Provide the (X, Y) coordinate of the cell's center where the given text is located.  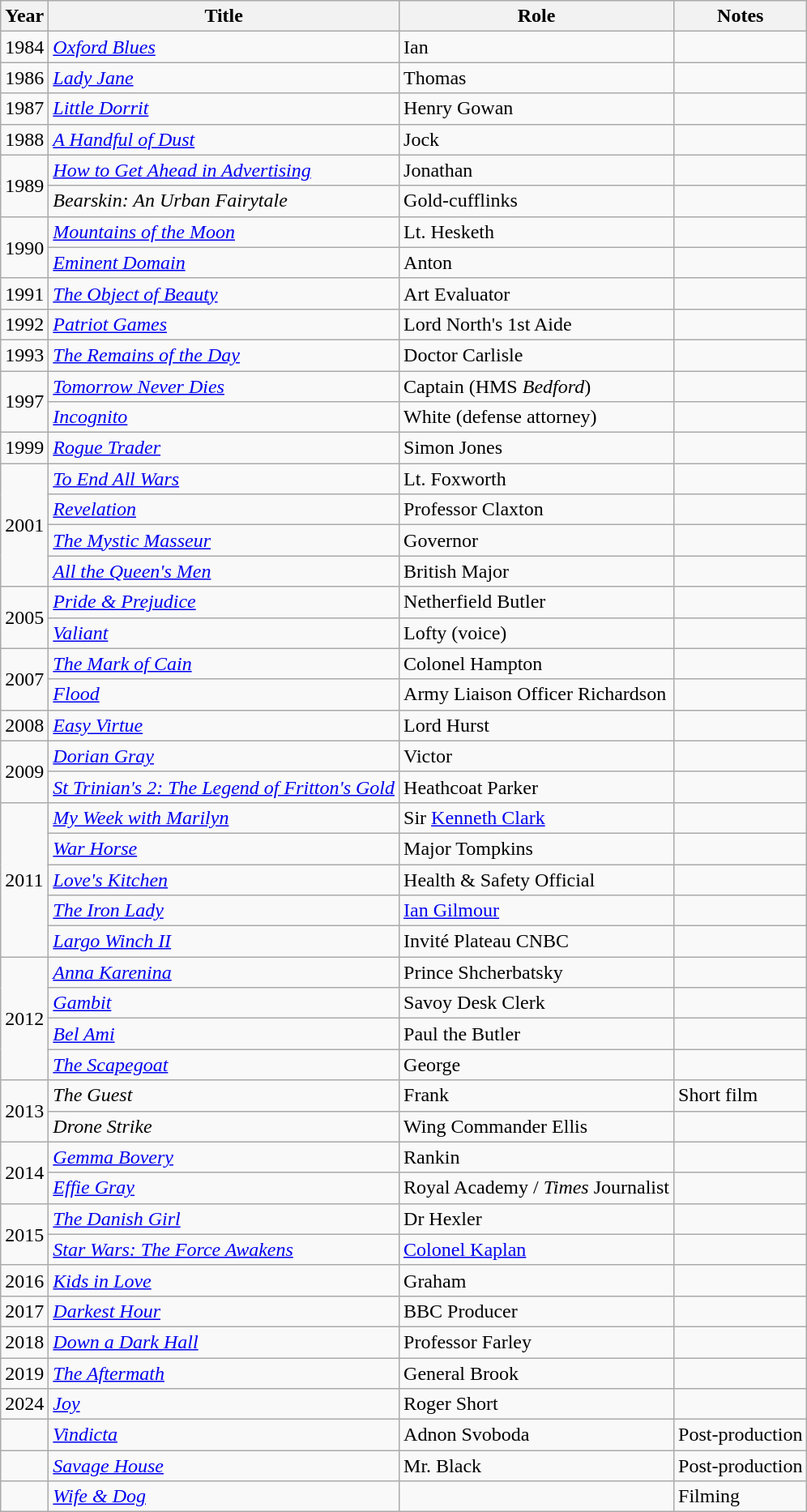
Title (224, 16)
Wing Commander Ellis (536, 1126)
Invité Plateau CNBC (536, 942)
1993 (24, 355)
Heathcoat Parker (536, 787)
Lt. Foxworth (536, 479)
Doctor Carlisle (536, 355)
All the Queen's Men (224, 571)
Effie Gray (224, 1188)
Short film (741, 1096)
1984 (24, 47)
Royal Academy / Times Journalist (536, 1188)
Love's Kitchen (224, 879)
The Remains of the Day (224, 355)
1992 (24, 324)
Lt. Hesketh (536, 232)
St Trinian's 2: The Legend of Fritton's Gold (224, 787)
Colonel Kaplan (536, 1249)
Notes (741, 16)
Dr Hexler (536, 1219)
Ian (536, 47)
2014 (24, 1172)
2016 (24, 1280)
Army Liaison Officer Richardson (536, 694)
Jonathan (536, 170)
Vindicta (224, 1435)
General Brook (536, 1373)
The Object of Beauty (224, 293)
Professor Claxton (536, 510)
2005 (24, 617)
Star Wars: The Force Awakens (224, 1249)
White (defense attorney) (536, 417)
Dorian Gray (224, 756)
Gemma Bovery (224, 1157)
The Mark of Cain (224, 664)
Patriot Games (224, 324)
Year (24, 16)
Joy (224, 1404)
Paul the Butler (536, 1034)
2012 (24, 1019)
Oxford Blues (224, 47)
Bel Ami (224, 1034)
2007 (24, 679)
Sir Kenneth Clark (536, 818)
Thomas (536, 78)
Jock (536, 139)
Henry Gowan (536, 109)
2024 (24, 1404)
2017 (24, 1311)
Tomorrow Never Dies (224, 387)
1989 (24, 186)
Down a Dark Hall (224, 1342)
2019 (24, 1373)
Filming (741, 1497)
2013 (24, 1111)
Gold-cufflinks (536, 201)
Drone Strike (224, 1126)
Largo Winch II (224, 942)
Frank (536, 1096)
Graham (536, 1280)
1986 (24, 78)
Simon Jones (536, 448)
Wife & Dog (224, 1497)
Art Evaluator (536, 293)
Savoy Desk Clerk (536, 1003)
Mountains of the Moon (224, 232)
Professor Farley (536, 1342)
Bearskin: An Urban Fairytale (224, 201)
1999 (24, 448)
1990 (24, 247)
Role (536, 16)
Lofty (voice) (536, 633)
Valiant (224, 633)
War Horse (224, 848)
Victor (536, 756)
Netherfield Butler (536, 602)
Lord Hurst (536, 725)
1988 (24, 139)
To End All Wars (224, 479)
Lord North's 1st Aide (536, 324)
Savage House (224, 1466)
Lady Jane (224, 78)
Governor (536, 540)
2001 (24, 525)
The Danish Girl (224, 1219)
The Aftermath (224, 1373)
1997 (24, 402)
Captain (HMS Bedford) (536, 387)
Rogue Trader (224, 448)
Flood (224, 694)
The Guest (224, 1096)
Mr. Black (536, 1466)
Ian Gilmour (536, 911)
Anton (536, 263)
The Iron Lady (224, 911)
1987 (24, 109)
Health & Safety Official (536, 879)
A Handful of Dust (224, 139)
How to Get Ahead in Advertising (224, 170)
Colonel Hampton (536, 664)
2008 (24, 725)
Eminent Domain (224, 263)
Anna Karenina (224, 972)
Adnon Svoboda (536, 1435)
2015 (24, 1234)
The Scapegoat (224, 1065)
George (536, 1065)
BBC Producer (536, 1311)
Major Tompkins (536, 848)
Gambit (224, 1003)
Roger Short (536, 1404)
Prince Shcherbatsky (536, 972)
Rankin (536, 1157)
The Mystic Masseur (224, 540)
2018 (24, 1342)
Kids in Love (224, 1280)
2009 (24, 771)
Darkest Hour (224, 1311)
Revelation (224, 510)
Little Dorrit (224, 109)
1991 (24, 293)
Incognito (224, 417)
2011 (24, 879)
British Major (536, 571)
Easy Virtue (224, 725)
Pride & Prejudice (224, 602)
My Week with Marilyn (224, 818)
